Output the (X, Y) coordinate of the center of the cell containing the given text.  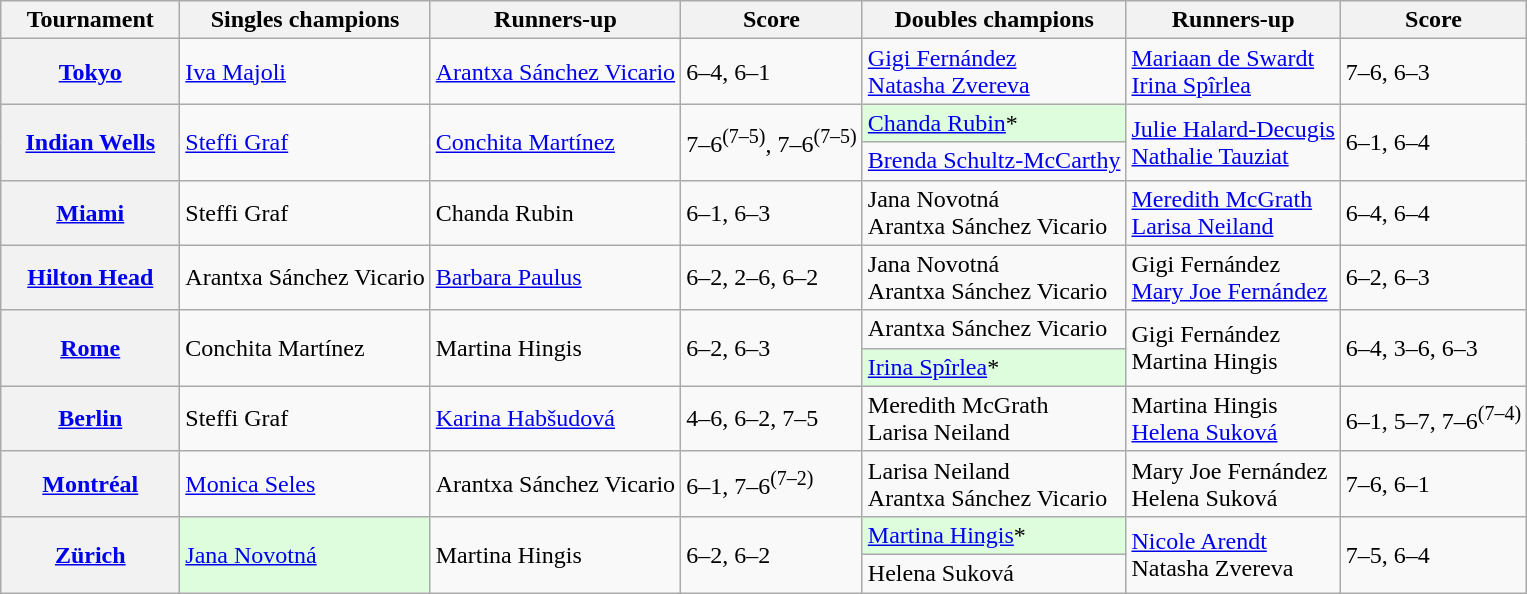
Martina Hingis* (994, 535)
6–1, 6–4 (1433, 142)
Mariaan de Swardt Irina Spîrlea (1233, 72)
Nicole Arendt Natasha Zvereva (1233, 554)
Irina Spîrlea* (994, 367)
6–2, 6–2 (772, 554)
Zürich (90, 554)
Mary Joe Fernández Helena Suková (1233, 484)
Gigi Fernández Mary Joe Fernández (1233, 278)
Tokyo (90, 72)
Doubles champions (994, 20)
Larisa Neiland Arantxa Sánchez Vicario (994, 484)
Jana Novotná (305, 554)
7–5, 6–4 (1433, 554)
Chanda Rubin* (994, 123)
Berlin (90, 418)
Barbara Paulus (555, 278)
6–2, 2–6, 6–2 (772, 278)
7–6, 6–3 (1433, 72)
Julie Halard-Decugis Nathalie Tauziat (1233, 142)
Chanda Rubin (555, 212)
Helena Suková (994, 573)
4–6, 6–2, 7–5 (772, 418)
Iva Majoli (305, 72)
Rome (90, 348)
Karina Habšudová (555, 418)
6–1, 6–3 (772, 212)
7–6(7–5), 7–6(7–5) (772, 142)
Gigi Fernández Natasha Zvereva (994, 72)
6–4, 6–4 (1433, 212)
Brenda Schultz-McCarthy (994, 161)
Singles champions (305, 20)
Monica Seles (305, 484)
Gigi Fernández Martina Hingis (1233, 348)
7–6, 6–1 (1433, 484)
6–1, 7–6(7–2) (772, 484)
Indian Wells (90, 142)
Miami (90, 212)
Martina Hingis Helena Suková (1233, 418)
6–1, 5–7, 7–6(7–4) (1433, 418)
Montréal (90, 484)
Tournament (90, 20)
Hilton Head (90, 278)
6–4, 3–6, 6–3 (1433, 348)
6–4, 6–1 (772, 72)
